For the text-containing cell, return its midpoint in [x, y] coordinate format. 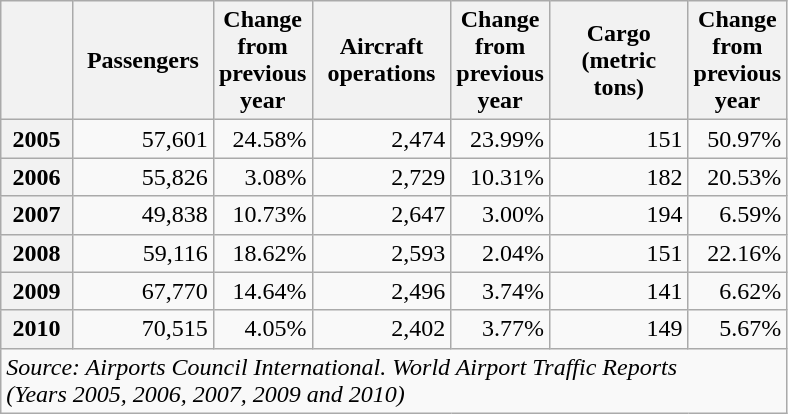
24.58% [262, 139]
23.99% [500, 139]
22.16% [738, 253]
50.97% [738, 139]
3.00% [500, 215]
182 [618, 177]
149 [618, 329]
2,729 [382, 177]
2,593 [382, 253]
2,496 [382, 291]
141 [618, 291]
70,515 [142, 329]
49,838 [142, 215]
2.04% [500, 253]
20.53% [738, 177]
2005 [37, 139]
2,647 [382, 215]
14.64% [262, 291]
Source: Airports Council International. World Airport Traffic Reports(Years 2005, 2006, 2007, 2009 and 2010) [394, 380]
10.31% [500, 177]
59,116 [142, 253]
67,770 [142, 291]
10.73% [262, 215]
55,826 [142, 177]
194 [618, 215]
57,601 [142, 139]
2006 [37, 177]
2010 [37, 329]
5.67% [738, 329]
18.62% [262, 253]
3.74% [500, 291]
2,474 [382, 139]
Passengers [142, 60]
2,402 [382, 329]
Cargo(metric tons) [618, 60]
6.59% [738, 215]
Aircraft operations [382, 60]
3.77% [500, 329]
2008 [37, 253]
6.62% [738, 291]
4.05% [262, 329]
2007 [37, 215]
2009 [37, 291]
3.08% [262, 177]
